Return (x, y) of the center of cell containing provided text 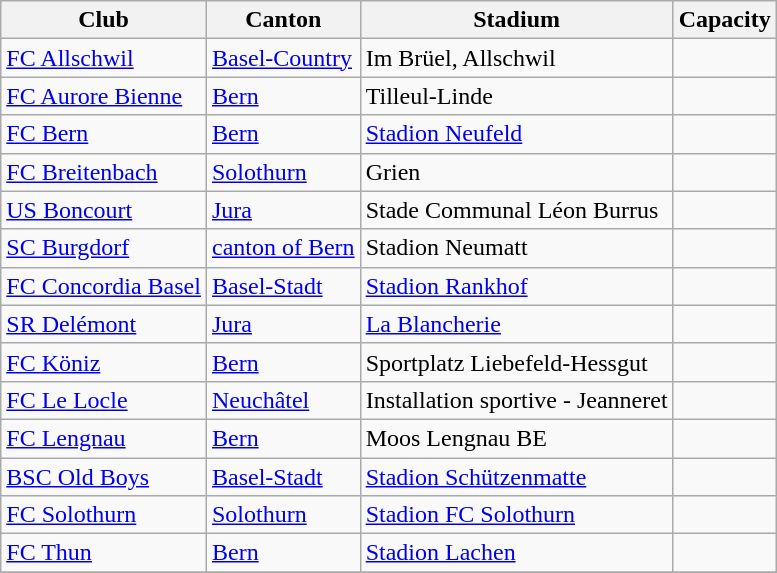
Neuchâtel (283, 400)
FC Le Locle (104, 400)
US Boncourt (104, 210)
canton of Bern (283, 248)
FC Aurore Bienne (104, 96)
SR Delémont (104, 324)
Moos Lengnau BE (516, 438)
FC Allschwil (104, 58)
Stade Communal Léon Burrus (516, 210)
FC Concordia Basel (104, 286)
FC Lengnau (104, 438)
Basel-Country (283, 58)
FC Breitenbach (104, 172)
BSC Old Boys (104, 477)
SC Burgdorf (104, 248)
Stadium (516, 20)
Canton (283, 20)
Sportplatz Liebefeld-Hessgut (516, 362)
La Blancherie (516, 324)
Capacity (724, 20)
Club (104, 20)
Stadion Lachen (516, 553)
Stadion Rankhof (516, 286)
FC Köniz (104, 362)
FC Thun (104, 553)
Installation sportive - Jeanneret (516, 400)
Stadion Neumatt (516, 248)
Grien (516, 172)
Stadion Schützenmatte (516, 477)
Im Brüel, Allschwil (516, 58)
Stadion FC Solothurn (516, 515)
FC Solothurn (104, 515)
Stadion Neufeld (516, 134)
FC Bern (104, 134)
Tilleul-Linde (516, 96)
